Pinpoint the cell where the given text exists, returning its (X, Y) midpoint coordinate. 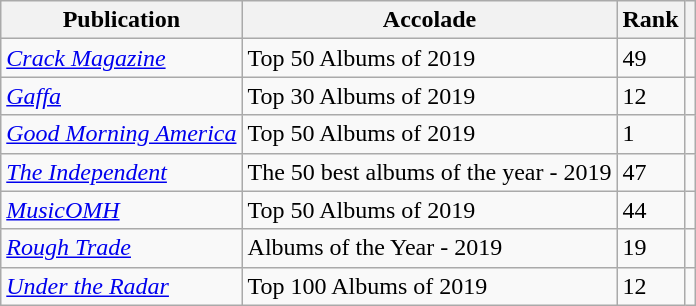
MusicOMH (122, 210)
19 (650, 248)
Rough Trade (122, 248)
Publication (122, 20)
47 (650, 172)
Rank (650, 20)
Under the Radar (122, 286)
44 (650, 210)
Gaffa (122, 96)
Top 100 Albums of 2019 (430, 286)
1 (650, 134)
The Independent (122, 172)
Crack Magazine (122, 58)
Top 30 Albums of 2019 (430, 96)
49 (650, 58)
Accolade (430, 20)
Good Morning America (122, 134)
Albums of the Year - 2019 (430, 248)
The 50 best albums of the year - 2019 (430, 172)
